Determine the (x, y) coordinate at the center of the cell enclosing the given text.  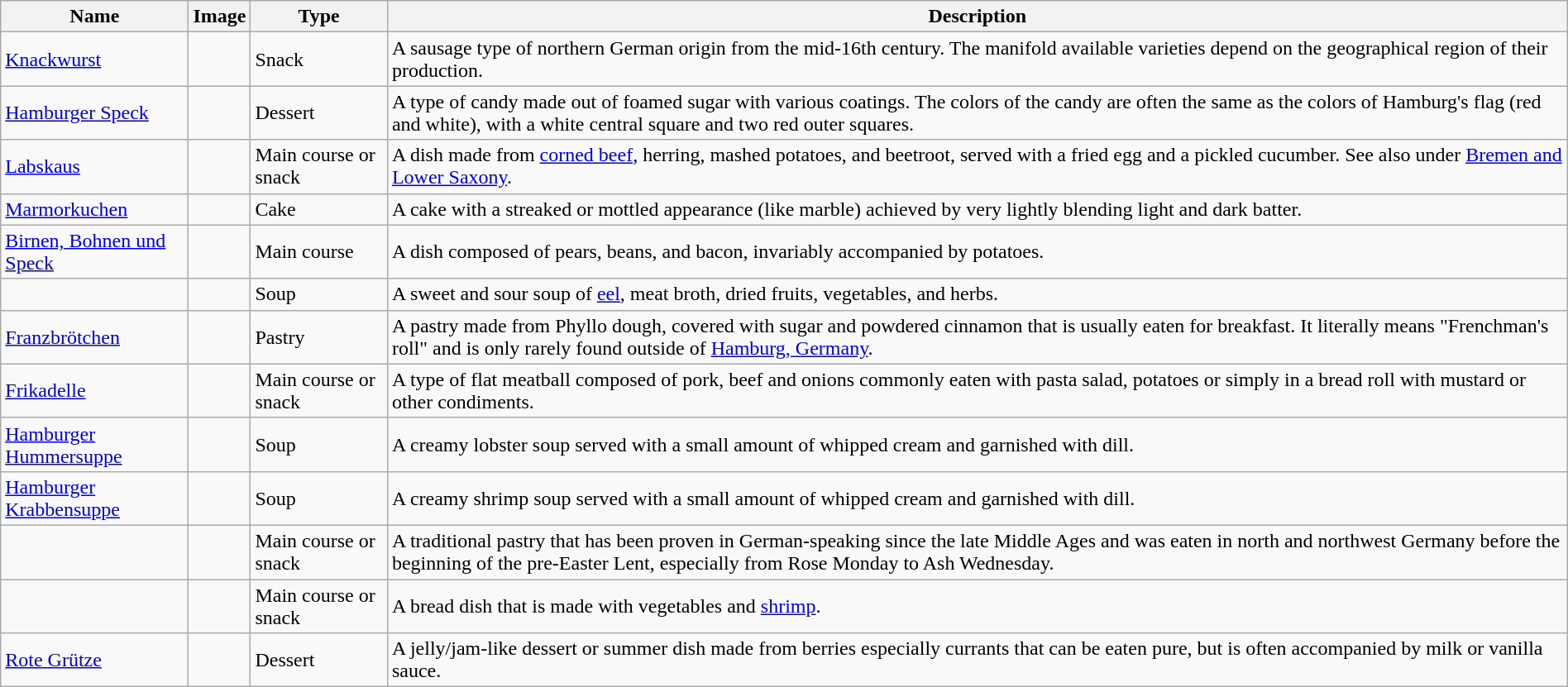
Pastry (319, 337)
Hamburger Speck (94, 112)
A bread dish that is made with vegetables and shrimp. (978, 605)
A creamy shrimp soup served with a small amount of whipped cream and garnished with dill. (978, 498)
Image (220, 17)
Description (978, 17)
Main course (319, 251)
Hamburger Hummersuppe (94, 445)
Rote Grütze (94, 660)
Franzbrötchen (94, 337)
A creamy lobster soup served with a small amount of whipped cream and garnished with dill. (978, 445)
Type (319, 17)
A sweet and sour soup of eel, meat broth, dried fruits, vegetables, and herbs. (978, 294)
Marmorkuchen (94, 209)
Cake (319, 209)
Frikadelle (94, 390)
Name (94, 17)
A dish composed of pears, beans, and bacon, invariably accompanied by potatoes. (978, 251)
A cake with a streaked or mottled appearance (like marble) achieved by very lightly blending light and dark batter. (978, 209)
Knackwurst (94, 60)
Birnen, Bohnen und Speck (94, 251)
Snack (319, 60)
Labskaus (94, 167)
Hamburger Krabbensuppe (94, 498)
